Return [X, Y] of the center of cell containing provided text 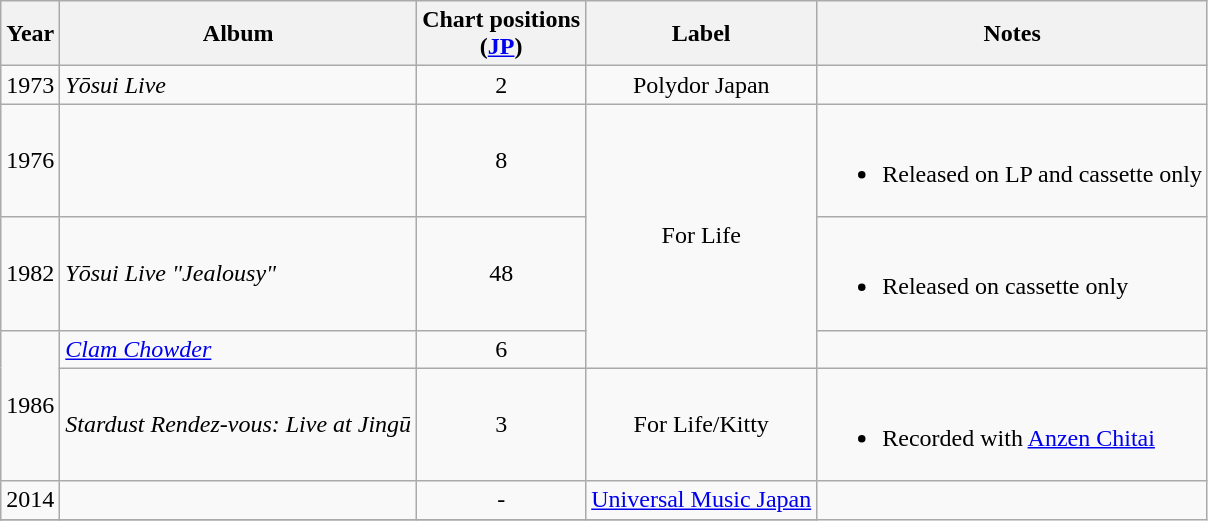
Year [30, 34]
- [502, 500]
48 [502, 274]
1982 [30, 274]
Released on cassette only [1012, 274]
Chart positions(JP) [502, 34]
For Life/Kitty [702, 424]
Clam Chowder [238, 349]
6 [502, 349]
Stardust Rendez-vous: Live at Jingū [238, 424]
Album [238, 34]
2014 [30, 500]
2 [502, 85]
1986 [30, 406]
Polydor Japan [702, 85]
For Life [702, 236]
Recorded with Anzen Chitai [1012, 424]
Label [702, 34]
Universal Music Japan [702, 500]
1973 [30, 85]
1976 [30, 160]
Yōsui Live "Jealousy" [238, 274]
3 [502, 424]
Released on LP and cassette only [1012, 160]
Notes [1012, 34]
Yōsui Live [238, 85]
8 [502, 160]
